Return the (X, Y) coordinate for the center point of the cell that contains the specified text.  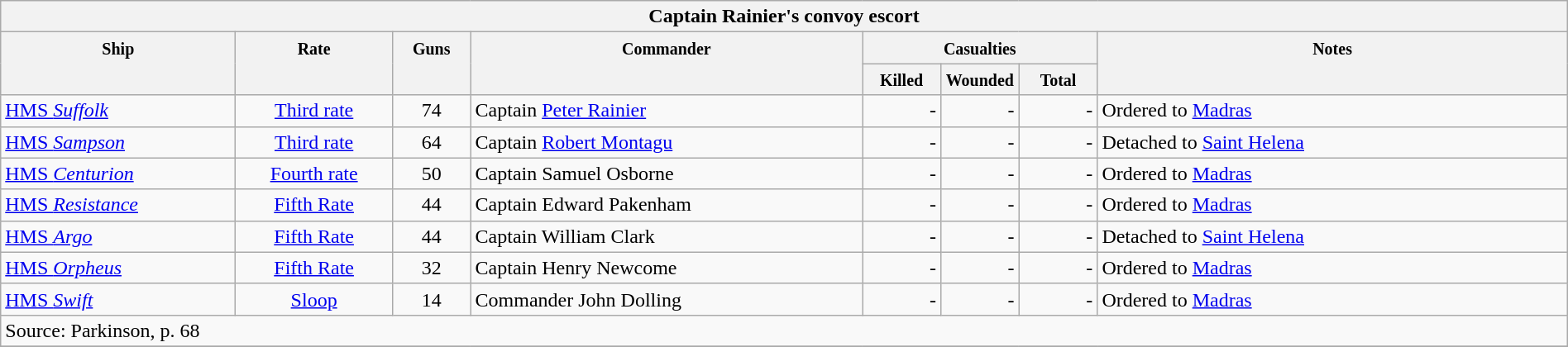
HMS Suffolk (118, 111)
Killed (901, 79)
HMS Sampson (118, 142)
74 (432, 111)
50 (432, 173)
Notes (1332, 64)
14 (432, 299)
Sloop (314, 299)
HMS Centurion (118, 173)
Source: Parkinson, p. 68 (784, 330)
Commander John Dolling (667, 299)
Captain Robert Montagu (667, 142)
Commander (667, 64)
Captain William Clark (667, 236)
Fourth rate (314, 173)
Captain Rainier's convoy escort (784, 17)
Wounded (979, 79)
Captain Henry Newcome (667, 268)
HMS Orpheus (118, 268)
HMS Swift (118, 299)
Ship (118, 64)
Captain Edward Pakenham (667, 205)
HMS Resistance (118, 205)
Casualties (980, 48)
Captain Samuel Osborne (667, 173)
32 (432, 268)
Guns (432, 64)
Total (1059, 79)
Captain Peter Rainier (667, 111)
64 (432, 142)
HMS Argo (118, 236)
Rate (314, 64)
